Determine the (x, y) coordinate at the center of the cell enclosing the given text.  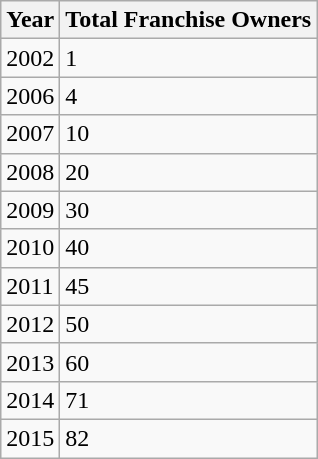
4 (188, 96)
2010 (30, 248)
Total Franchise Owners (188, 20)
45 (188, 286)
2013 (30, 362)
2002 (30, 58)
50 (188, 324)
2007 (30, 134)
30 (188, 210)
60 (188, 362)
40 (188, 248)
2006 (30, 96)
2014 (30, 400)
2011 (30, 286)
20 (188, 172)
71 (188, 400)
2012 (30, 324)
10 (188, 134)
82 (188, 438)
2008 (30, 172)
Year (30, 20)
1 (188, 58)
2015 (30, 438)
2009 (30, 210)
